Capture the cell that displays the provided text and extract its (x, y) central coordinate. 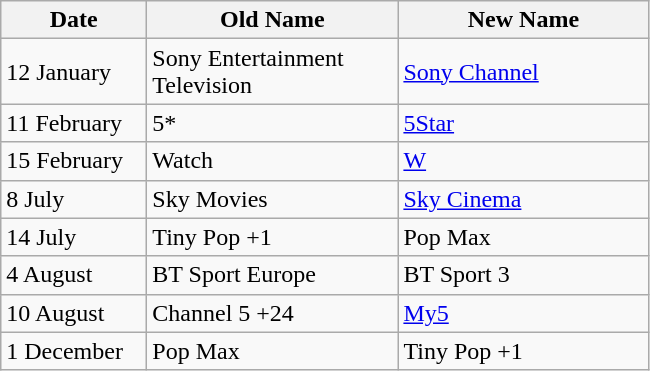
Old Name (272, 20)
Sky Movies (272, 199)
W (524, 161)
Watch (272, 161)
5* (272, 123)
8 July (74, 199)
New Name (524, 20)
Sony Entertainment Television (272, 72)
5Star (524, 123)
My5 (524, 313)
11 February (74, 123)
15 February (74, 161)
4 August (74, 275)
Channel 5 +24 (272, 313)
1 December (74, 351)
BT Sport 3 (524, 275)
10 August (74, 313)
BT Sport Europe (272, 275)
Sky Cinema (524, 199)
12 January (74, 72)
14 July (74, 237)
Sony Channel (524, 72)
Date (74, 20)
